Search for the cell housing the specified text and yield its (X, Y) center coordinate. 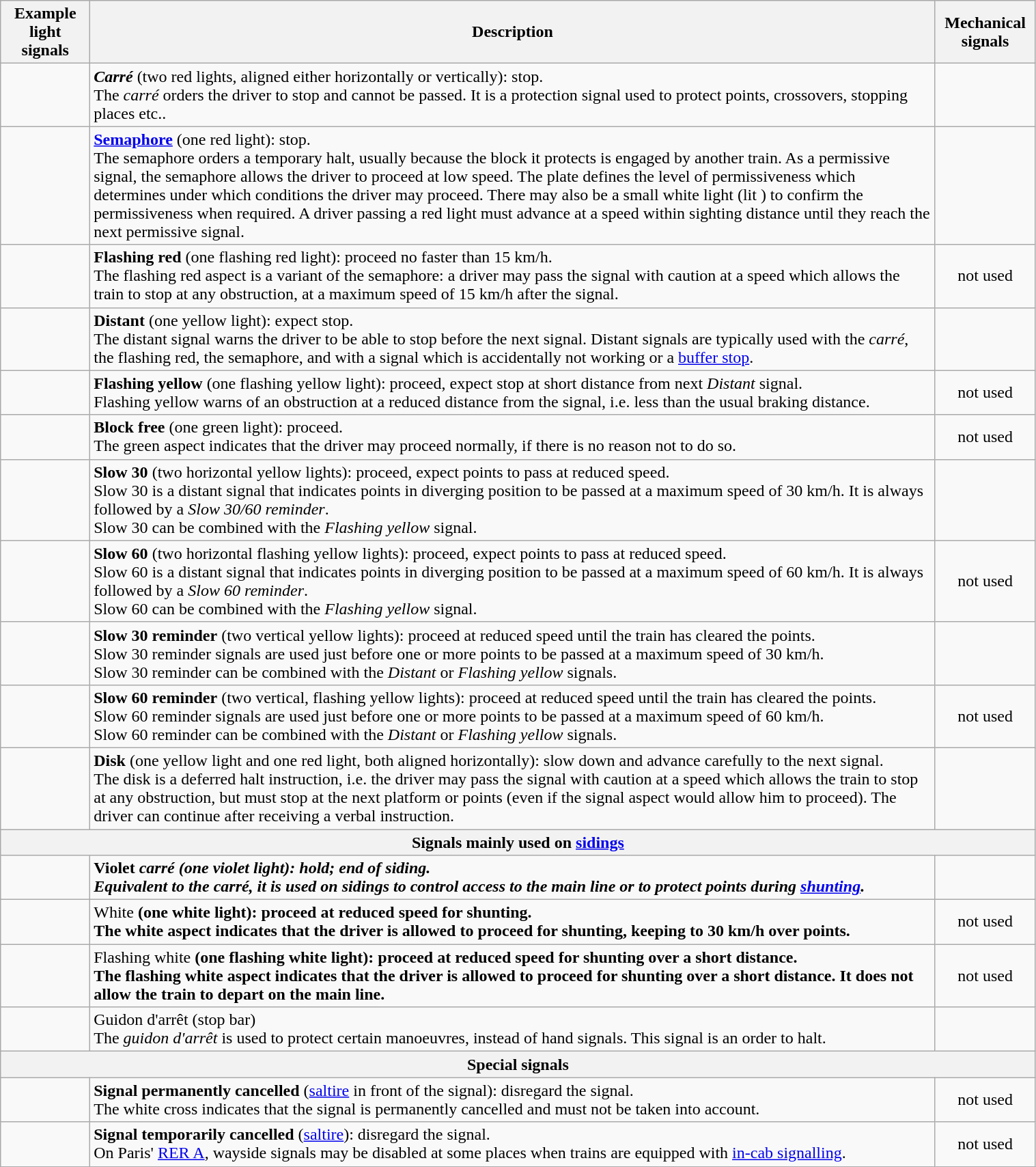
Block free (one green light): proceed.The green aspect indicates that the driver may proceed normally, if there is no reason not to do so. (512, 437)
Mechanical signals (985, 32)
Description (512, 32)
Special signals (518, 1065)
Example light signals (45, 32)
Guidon d'arrêt (stop bar)The guidon d'arrêt is used to protect certain manoeuvres, instead of hand signals. This signal is an order to halt. (512, 1029)
Signals mainly used on sidings (518, 842)
